For the text-containing cell, return its midpoint in (X, Y) coordinate format. 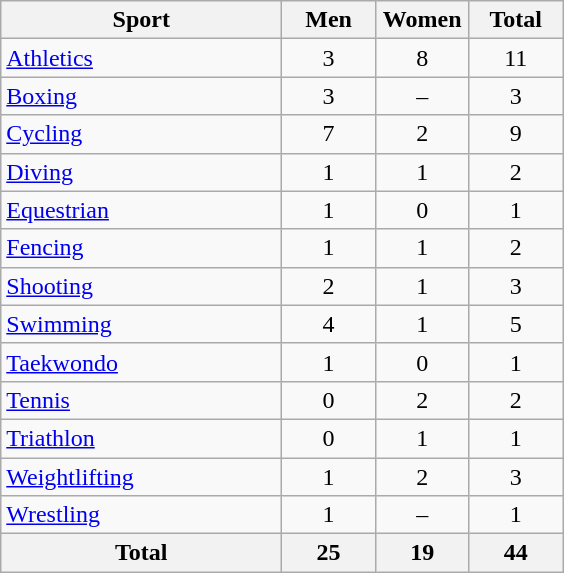
Men (329, 20)
8 (422, 58)
7 (329, 134)
Diving (142, 172)
Cycling (142, 134)
19 (422, 553)
9 (516, 134)
Athletics (142, 58)
Swimming (142, 324)
Wrestling (142, 515)
44 (516, 553)
Fencing (142, 248)
11 (516, 58)
Shooting (142, 286)
Sport (142, 20)
5 (516, 324)
25 (329, 553)
Tennis (142, 400)
Weightlifting (142, 477)
Women (422, 20)
4 (329, 324)
Triathlon (142, 438)
Taekwondo (142, 362)
Boxing (142, 96)
Equestrian (142, 210)
